Return (X, Y) of the center of cell containing provided text 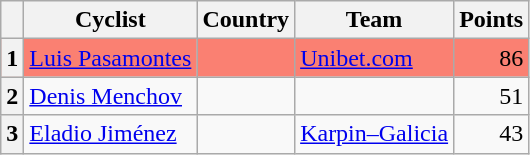
43 (492, 134)
Country (246, 20)
Eladio Jiménez (110, 134)
Karpin–Galicia (374, 134)
Cyclist (110, 20)
51 (492, 96)
Unibet.com (374, 58)
86 (492, 58)
2 (12, 96)
Luis Pasamontes (110, 58)
Denis Menchov (110, 96)
1 (12, 58)
Points (492, 20)
Team (374, 20)
3 (12, 134)
